Determine the (x, y) coordinate at the center of the cell enclosing the given text.  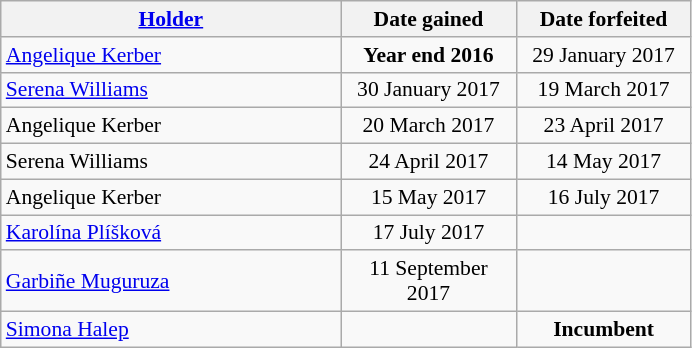
Year end 2016 (428, 55)
11 September 2017 (428, 282)
Garbiñe Muguruza (171, 282)
29 January 2017 (604, 55)
Date gained (428, 19)
Karolína Plíšková (171, 233)
17 July 2017 (428, 233)
Holder (171, 19)
Incumbent (604, 330)
19 March 2017 (604, 90)
24 April 2017 (428, 162)
Simona Halep (171, 330)
15 May 2017 (428, 197)
16 July 2017 (604, 197)
Date forfeited (604, 19)
20 March 2017 (428, 126)
14 May 2017 (604, 162)
30 January 2017 (428, 90)
23 April 2017 (604, 126)
